Capture the cell that displays the provided text and extract its (X, Y) central coordinate. 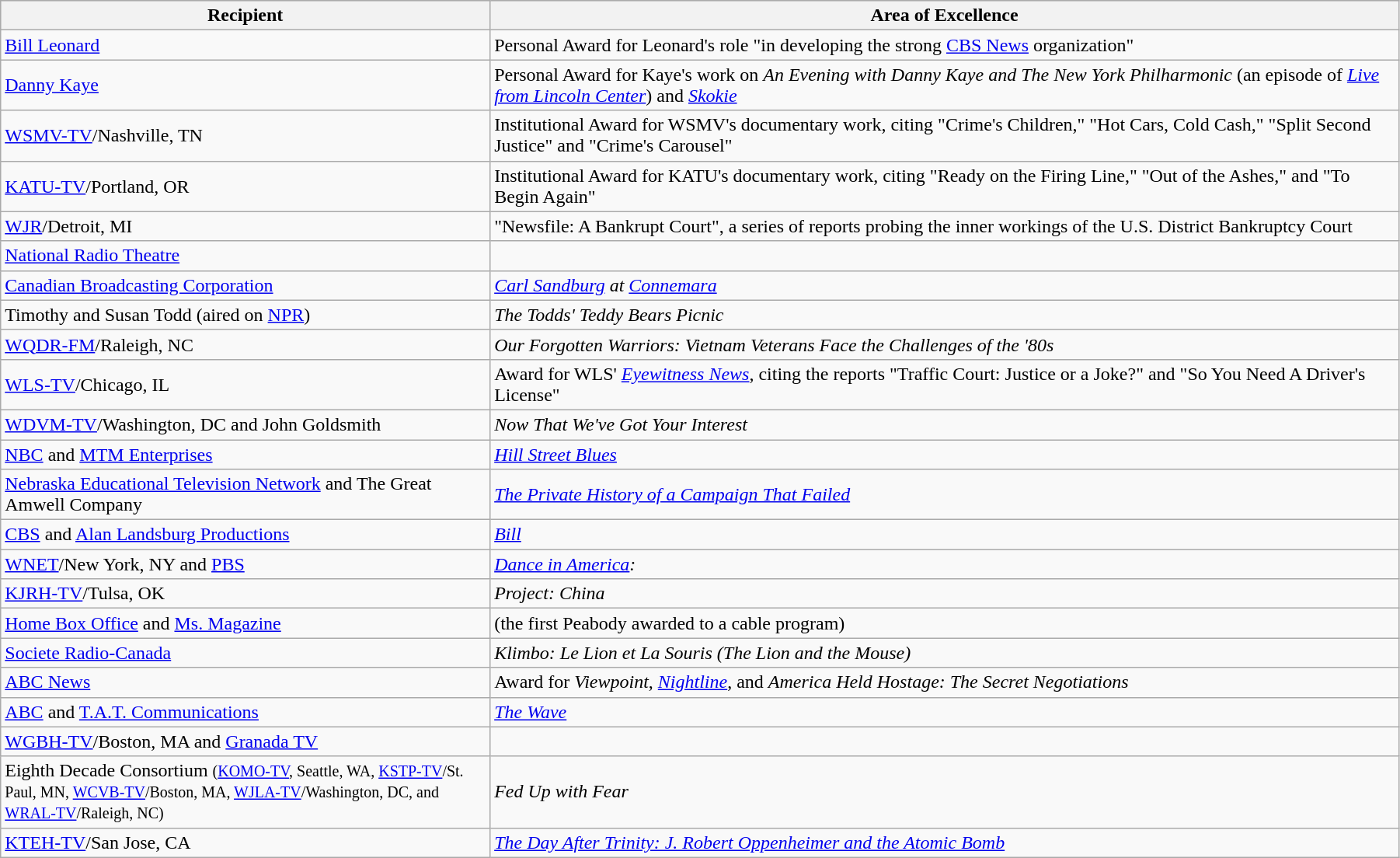
WNET/New York, NY and PBS (246, 564)
Recipient (246, 16)
WDVM-TV/Washington, DC and John Goldsmith (246, 424)
Award for WLS' Eyewitness News, citing the reports "Traffic Court: Justice or a Joke?" and "So You Need A Driver's License" (945, 384)
Societe Radio-Canada (246, 653)
KATU-TV/Portland, OR (246, 187)
National Radio Theatre (246, 256)
NBC and MTM Enterprises (246, 455)
Canadian Broadcasting Corporation (246, 285)
Now That We've Got Your Interest (945, 424)
Area of Excellence (945, 16)
Dance in America: (945, 564)
ABC News (246, 682)
Timothy and Susan Todd (aired on NPR) (246, 315)
Personal Award for Kaye's work on An Evening with Danny Kaye and The New York Philharmonic (an episode of Live from Lincoln Center) and Skokie (945, 85)
Eighth Decade Consortium (KOMO-TV, Seattle, WA, KSTP-TV/St. Paul, MN, WCVB-TV/Boston, MA, WJLA-TV/Washington, DC, and WRAL-TV/Raleigh, NC) (246, 792)
Klimbo: Le Lion et La Souris (The Lion and the Mouse) (945, 653)
Award for Viewpoint, Nightline, and America Held Hostage: The Secret Negotiations (945, 682)
KTEH-TV/San Jose, CA (246, 842)
The Wave (945, 712)
Institutional Award for WSMV's documentary work, citing "Crime's Children," "Hot Cars, Cold Cash," "Split Second Justice" and "Crime's Carousel" (945, 135)
CBS and Alan Landsburg Productions (246, 535)
Danny Kaye (246, 85)
(the first Peabody awarded to a cable program) (945, 623)
Project: China (945, 594)
Carl Sandburg at Connemara (945, 285)
Bill (945, 535)
Bill Leonard (246, 45)
The Day After Trinity: J. Robert Oppenheimer and the Atomic Bomb (945, 842)
WQDR-FM/Raleigh, NC (246, 344)
"Newsfile: A Bankrupt Court", a series of reports probing the inner workings of the U.S. District Bankruptcy Court (945, 226)
Hill Street Blues (945, 455)
Home Box Office and Ms. Magazine (246, 623)
Personal Award for Leonard's role "in developing the strong CBS News organization" (945, 45)
WLS-TV/Chicago, IL (246, 384)
WGBH-TV/Boston, MA and Granada TV (246, 741)
Nebraska Educational Television Network and The Great Amwell Company (246, 494)
ABC and T.A.T. Communications (246, 712)
The Private History of a Campaign That Failed (945, 494)
The Todds' Teddy Bears Picnic (945, 315)
Fed Up with Fear (945, 792)
Our Forgotten Warriors: Vietnam Veterans Face the Challenges of the '80s (945, 344)
KJRH-TV/Tulsa, OK (246, 594)
WJR/Detroit, MI (246, 226)
Institutional Award for KATU's documentary work, citing "Ready on the Firing Line," "Out of the Ashes," and "To Begin Again" (945, 187)
WSMV-TV/Nashville, TN (246, 135)
